Return (x, y) of the center of cell containing provided text 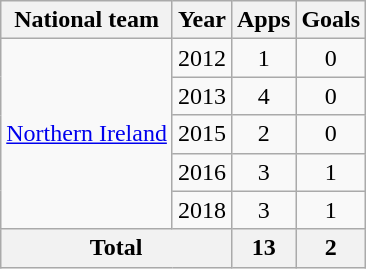
4 (263, 96)
2012 (202, 58)
2015 (202, 134)
Total (116, 248)
National team (87, 20)
2013 (202, 96)
Year (202, 20)
2016 (202, 172)
13 (263, 248)
Apps (263, 20)
Northern Ireland (87, 134)
Goals (331, 20)
2018 (202, 210)
